Detect which cell encompasses the target text, then output its [x, y] center coordinate. 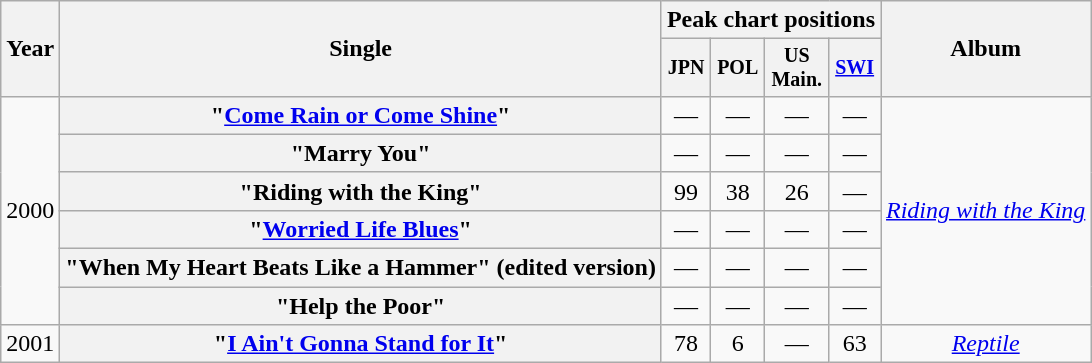
6 [738, 344]
2000 [30, 210]
POL [738, 68]
"Come Rain or Come Shine" [361, 115]
2001 [30, 344]
"I Ain't Gonna Stand for It" [361, 344]
"Worried Life Blues" [361, 229]
"Help the Poor" [361, 306]
26 [797, 191]
Album [985, 49]
JPN [686, 68]
63 [855, 344]
99 [686, 191]
"Riding with the King" [361, 191]
"When My Heart Beats Like a Hammer" (edited version) [361, 268]
"Marry You" [361, 153]
78 [686, 344]
Reptile [985, 344]
USMain. [797, 68]
SWI [855, 68]
Peak chart positions [770, 20]
Riding with the King [985, 210]
Single [361, 49]
38 [738, 191]
Year [30, 49]
